Provide the (X, Y) coordinate of the cell's center where the given text is located.  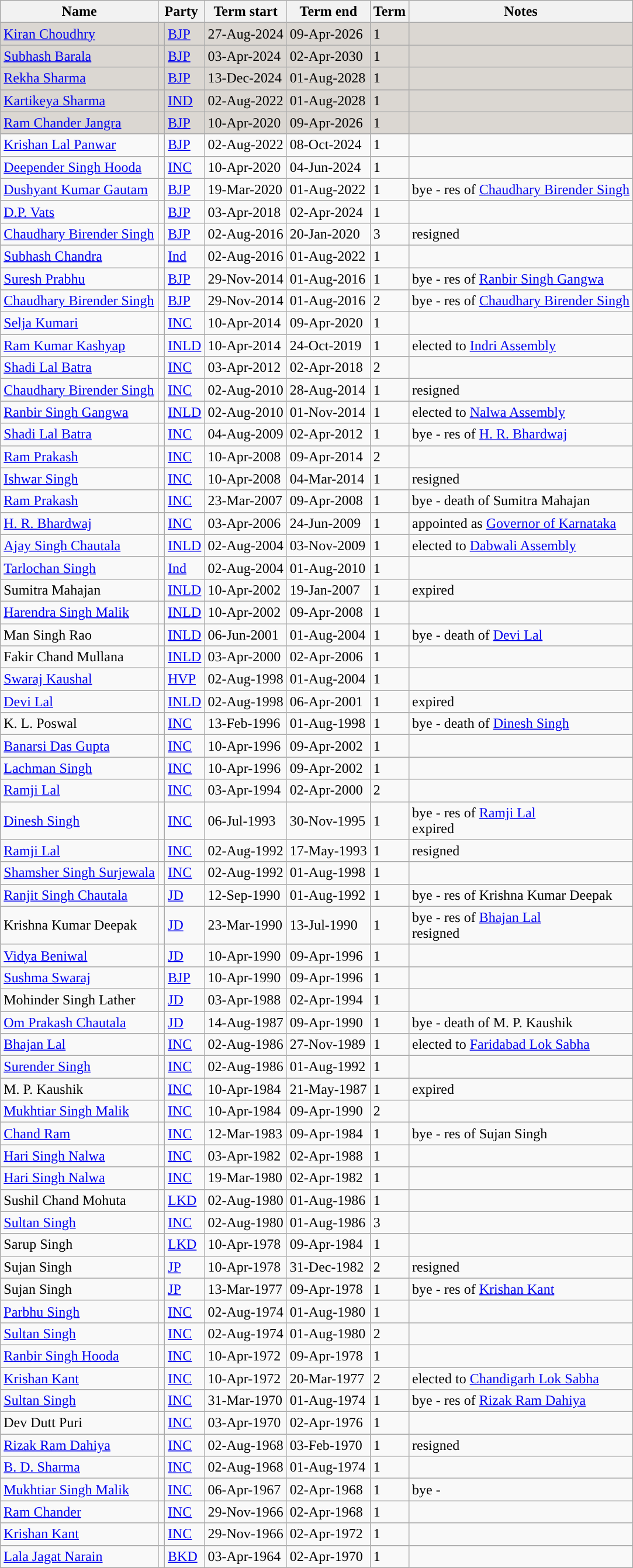
bye - res of Krishna Kumar Deepak (520, 895)
03-Apr-2018 (245, 212)
BKD (185, 1556)
Om Prakash Chautala (79, 1023)
Tarlochan Singh (79, 568)
Devi Lal (79, 702)
Party (181, 12)
03-Feb-1970 (328, 1445)
K. L. Poswal (79, 724)
Name (79, 12)
bye - death of Sumitra Mahajan (520, 501)
H. R. Bhardwaj (79, 523)
bye - death of Devi Lal (520, 634)
bye - res of Bhajan Lalresigned (520, 925)
bye - res of Krishan Kant (520, 1289)
Sushil Chand Mohuta (79, 1200)
HVP (185, 679)
elected to Nalwa Assembly (520, 412)
19-Mar-1980 (245, 1178)
12-Sep-1990 (245, 895)
02-Apr-1994 (328, 1000)
02-Apr-1972 (328, 1534)
28-Aug-2014 (328, 390)
09-Apr-2020 (328, 323)
03-Apr-1970 (245, 1423)
Ram Chander Jangra (79, 123)
Kartikeya Sharma (79, 101)
Rizak Ram Dahiya (79, 1445)
02-Apr-2000 (328, 790)
Krishan Lal Panwar (79, 145)
Ishwar Singh (79, 479)
31-Dec-1982 (328, 1267)
01-Nov-2014 (328, 412)
Shamsher Singh Surjewala (79, 873)
02-Apr-1970 (328, 1556)
Ranbir Singh Hooda (79, 1356)
Sushma Swaraj (79, 978)
04-Aug-2009 (245, 434)
02-Apr-2030 (328, 56)
elected to Chandigarh Lok Sabha (520, 1378)
02-Apr-2018 (328, 368)
Dinesh Singh (79, 821)
Parbhu Singh (79, 1311)
elected to Faridabad Lok Sabha (520, 1045)
13-Feb-1996 (245, 724)
Vidya Beniwal (79, 955)
17-May-1993 (328, 851)
04-Jun-2024 (328, 167)
M. P. Kaushik (79, 1089)
03-Apr-1982 (245, 1156)
bye - death of M. P. Kaushik (520, 1023)
04-Mar-2014 (328, 479)
Mohinder Singh Lather (79, 1000)
24-Jun-2009 (328, 523)
Dev Dutt Puri (79, 1423)
Sumitra Mahajan (79, 590)
Subhash Barala (79, 56)
Term (389, 12)
06-Jun-2001 (245, 634)
19-Mar-2020 (245, 189)
21-May-1987 (328, 1089)
Lala Jagat Narain (79, 1556)
03-Apr-2012 (245, 368)
Swaraj Kaushal (79, 679)
Ajay Singh Chautala (79, 545)
02-Apr-1988 (328, 1156)
02-Apr-2024 (328, 212)
Lachman Singh (79, 768)
bye - res of Ramji Lalexpired (520, 821)
Rekha Sharma (79, 78)
bye - res of Sujan Singh (520, 1134)
Ranbir Singh Gangwa (79, 412)
Deepender Singh Hooda (79, 167)
24-Oct-2019 (328, 346)
Term start (245, 12)
03-Apr-1988 (245, 1000)
Kiran Choudhry (79, 34)
Selja Kumari (79, 323)
27-Nov-1989 (328, 1045)
03-Apr-2006 (245, 523)
03-Apr-2024 (245, 56)
Notes (520, 12)
23-Mar-1990 (245, 925)
Harendra Singh Malik (79, 612)
27-Aug-2024 (245, 34)
03-Apr-1994 (245, 790)
13-Mar-1977 (245, 1289)
03-Apr-2000 (245, 657)
Surender Singh (79, 1067)
13-Jul-1990 (328, 925)
Banarsi Das Gupta (79, 746)
Ram Kumar Kashyap (79, 346)
bye - (520, 1490)
02-Apr-1982 (328, 1178)
appointed as Governor of Karnataka (520, 523)
03-Apr-1964 (245, 1556)
09-Apr-2014 (328, 457)
31-Mar-1970 (245, 1401)
03-Nov-2009 (328, 545)
bye - res of Ranbir Singh Gangwa (520, 279)
Suresh Prabhu (79, 279)
elected to Dabwali Assembly (520, 545)
06-Jul-1993 (245, 821)
02-Apr-2012 (328, 434)
B. D. Sharma (79, 1467)
elected to Indri Assembly (520, 346)
20-Mar-1977 (328, 1378)
bye - death of Dinesh Singh (520, 724)
20-Jan-2020 (328, 234)
Term end (328, 12)
06-Apr-2001 (328, 702)
01-Aug-2010 (328, 568)
Man Singh Rao (79, 634)
Sarup Singh (79, 1245)
bye - res of Rizak Ram Dahiya (520, 1401)
14-Aug-1987 (245, 1023)
Bhajan Lal (79, 1045)
19-Jan-2007 (328, 590)
02-Apr-1976 (328, 1423)
23-Mar-2007 (245, 501)
D.P. Vats (79, 212)
13-Dec-2024 (245, 78)
30-Nov-1995 (328, 821)
IND (185, 101)
Subhash Chandra (79, 256)
Chand Ram (79, 1134)
Ram Chander (79, 1512)
Fakir Chand Mullana (79, 657)
06-Apr-1967 (245, 1490)
Dushyant Kumar Gautam (79, 189)
12-Mar-1983 (245, 1134)
Krishna Kumar Deepak (79, 925)
bye - res of H. R. Bhardwaj (520, 434)
Ranjit Singh Chautala (79, 895)
02-Apr-2006 (328, 657)
08-Oct-2024 (328, 145)
